Provide the [x, y] coordinate of the cell's center where the given text is located.  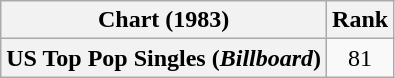
Chart (1983) [164, 20]
81 [360, 58]
Rank [360, 20]
US Top Pop Singles (Billboard) [164, 58]
